Output the [x, y] coordinate of the center of the cell containing the given text.  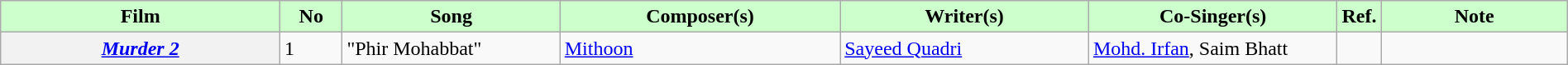
"Phir Mohabbat" [452, 48]
Mithoon [700, 48]
Co-Singer(s) [1212, 17]
Sayeed Quadri [964, 48]
No [311, 17]
Note [1474, 17]
Writer(s) [964, 17]
Composer(s) [700, 17]
Mohd. Irfan, Saim Bhatt [1212, 48]
Song [452, 17]
Film [141, 17]
Ref. [1360, 17]
Murder 2 [141, 48]
1 [311, 48]
